For the text-containing cell, return its midpoint in [X, Y] coordinate format. 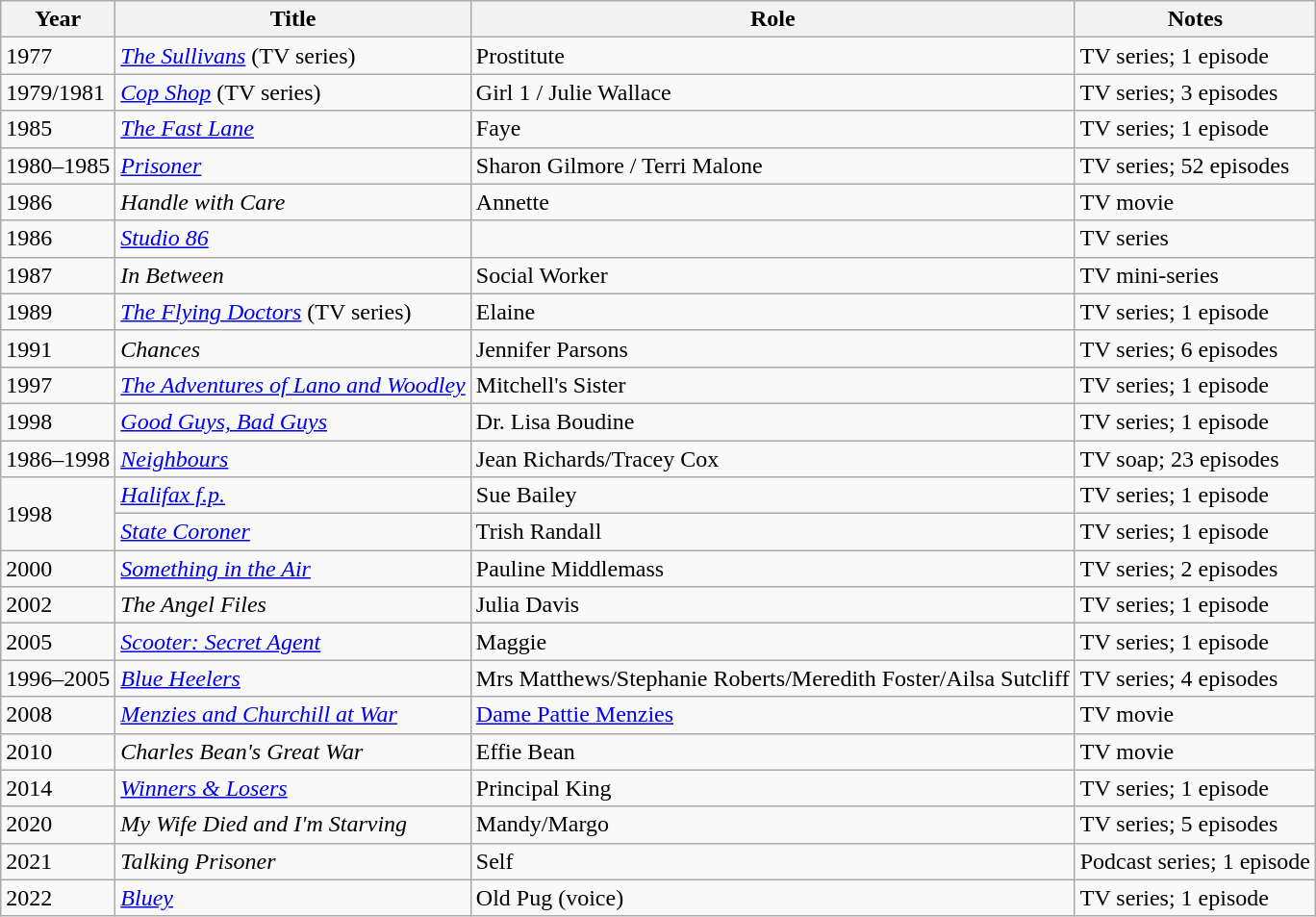
State Coroner [292, 532]
Dr. Lisa Boudine [772, 421]
Dame Pattie Menzies [772, 715]
TV mini-series [1195, 275]
Talking Prisoner [292, 861]
Pauline Middlemass [772, 569]
Neighbours [292, 459]
Mitchell's Sister [772, 385]
Principal King [772, 788]
TV series; 2 episodes [1195, 569]
Prisoner [292, 166]
1989 [58, 312]
2010 [58, 751]
Old Pug (voice) [772, 898]
Mandy/Margo [772, 825]
TV series; 4 episodes [1195, 678]
Winners & Losers [292, 788]
Faye [772, 129]
Chances [292, 348]
Julia Davis [772, 605]
2020 [58, 825]
Blue Heelers [292, 678]
Title [292, 19]
1986–1998 [58, 459]
Prostitute [772, 56]
Mrs Matthews/Stephanie Roberts/Meredith Foster/Ailsa Sutcliff [772, 678]
Trish Randall [772, 532]
2005 [58, 642]
2000 [58, 569]
1991 [58, 348]
Role [772, 19]
Studio 86 [292, 239]
Halifax f.p. [292, 496]
TV soap; 23 episodes [1195, 459]
The Fast Lane [292, 129]
Self [772, 861]
TV series; 5 episodes [1195, 825]
2014 [58, 788]
Bluey [292, 898]
TV series; 52 episodes [1195, 166]
1996–2005 [58, 678]
The Sullivans (TV series) [292, 56]
2008 [58, 715]
Podcast series; 1 episode [1195, 861]
Social Worker [772, 275]
Handle with Care [292, 202]
Something in the Air [292, 569]
2021 [58, 861]
My Wife Died and I'm Starving [292, 825]
Jennifer Parsons [772, 348]
1980–1985 [58, 166]
2002 [58, 605]
Effie Bean [772, 751]
Cop Shop (TV series) [292, 92]
Girl 1 / Julie Wallace [772, 92]
Charles Bean's Great War [292, 751]
Good Guys, Bad Guys [292, 421]
TV series; 6 episodes [1195, 348]
Menzies and Churchill at War [292, 715]
TV series [1195, 239]
Maggie [772, 642]
1985 [58, 129]
1977 [58, 56]
In Between [292, 275]
Notes [1195, 19]
1979/1981 [58, 92]
Annette [772, 202]
Sue Bailey [772, 496]
Jean Richards/Tracey Cox [772, 459]
The Adventures of Lano and Woodley [292, 385]
2022 [58, 898]
TV series; 3 episodes [1195, 92]
The Flying Doctors (TV series) [292, 312]
1987 [58, 275]
Year [58, 19]
Sharon Gilmore / Terri Malone [772, 166]
1997 [58, 385]
Elaine [772, 312]
Scooter: Secret Agent [292, 642]
The Angel Files [292, 605]
